Extract the [X, Y] coordinate from the center of the cell holding the provided text.  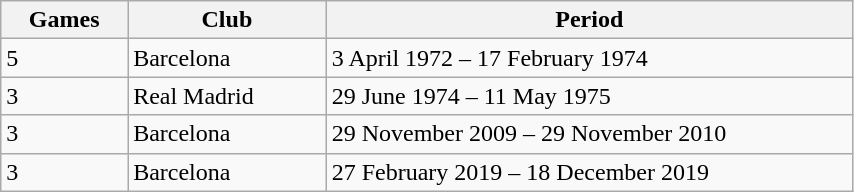
5 [64, 58]
29 June 1974 – 11 May 1975 [589, 96]
Period [589, 20]
Real Madrid [228, 96]
Games [64, 20]
3 April 1972 – 17 February 1974 [589, 58]
27 February 2019 – 18 December 2019 [589, 172]
Club [228, 20]
29 November 2009 – 29 November 2010 [589, 134]
